Pinpoint the cell where the given text exists, returning its [x, y] midpoint coordinate. 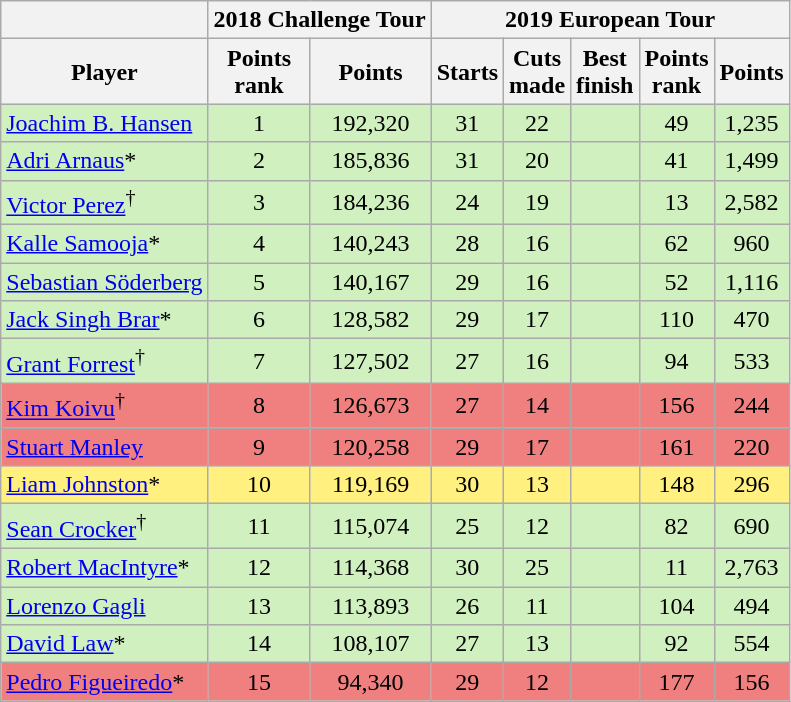
554 [752, 644]
192,320 [370, 123]
Victor Perez† [104, 202]
184,236 [370, 202]
1 [259, 123]
Jack Singh Brar* [104, 320]
Sean Crocker† [104, 526]
104 [676, 606]
4 [259, 244]
41 [676, 161]
114,368 [370, 568]
5 [259, 282]
2,582 [752, 202]
15 [259, 682]
52 [676, 282]
470 [752, 320]
Stuart Manley [104, 447]
115,074 [370, 526]
92 [676, 644]
2019 European Tour [610, 20]
1,499 [752, 161]
24 [467, 202]
140,243 [370, 244]
126,673 [370, 406]
244 [752, 406]
28 [467, 244]
Kalle Samooja* [104, 244]
Cutsmade [538, 72]
David Law* [104, 644]
6 [259, 320]
296 [752, 485]
177 [676, 682]
26 [467, 606]
185,836 [370, 161]
127,502 [370, 362]
Lorenzo Gagli [104, 606]
2,763 [752, 568]
120,258 [370, 447]
108,107 [370, 644]
2 [259, 161]
140,167 [370, 282]
8 [259, 406]
Adri Arnaus* [104, 161]
Kim Koivu† [104, 406]
Robert MacIntyre* [104, 568]
494 [752, 606]
110 [676, 320]
3 [259, 202]
533 [752, 362]
10 [259, 485]
113,893 [370, 606]
82 [676, 526]
1,235 [752, 123]
20 [538, 161]
161 [676, 447]
Grant Forrest† [104, 362]
19 [538, 202]
960 [752, 244]
2018 Challenge Tour [320, 20]
Joachim B. Hansen [104, 123]
220 [752, 447]
62 [676, 244]
Pedro Figueiredo* [104, 682]
94,340 [370, 682]
128,582 [370, 320]
Starts [467, 72]
Player [104, 72]
49 [676, 123]
94 [676, 362]
690 [752, 526]
Bestfinish [605, 72]
22 [538, 123]
Sebastian Söderberg [104, 282]
Liam Johnston* [104, 485]
9 [259, 447]
148 [676, 485]
119,169 [370, 485]
1,116 [752, 282]
7 [259, 362]
